Provide the (x, y) coordinate of the cell's center where the given text is located.  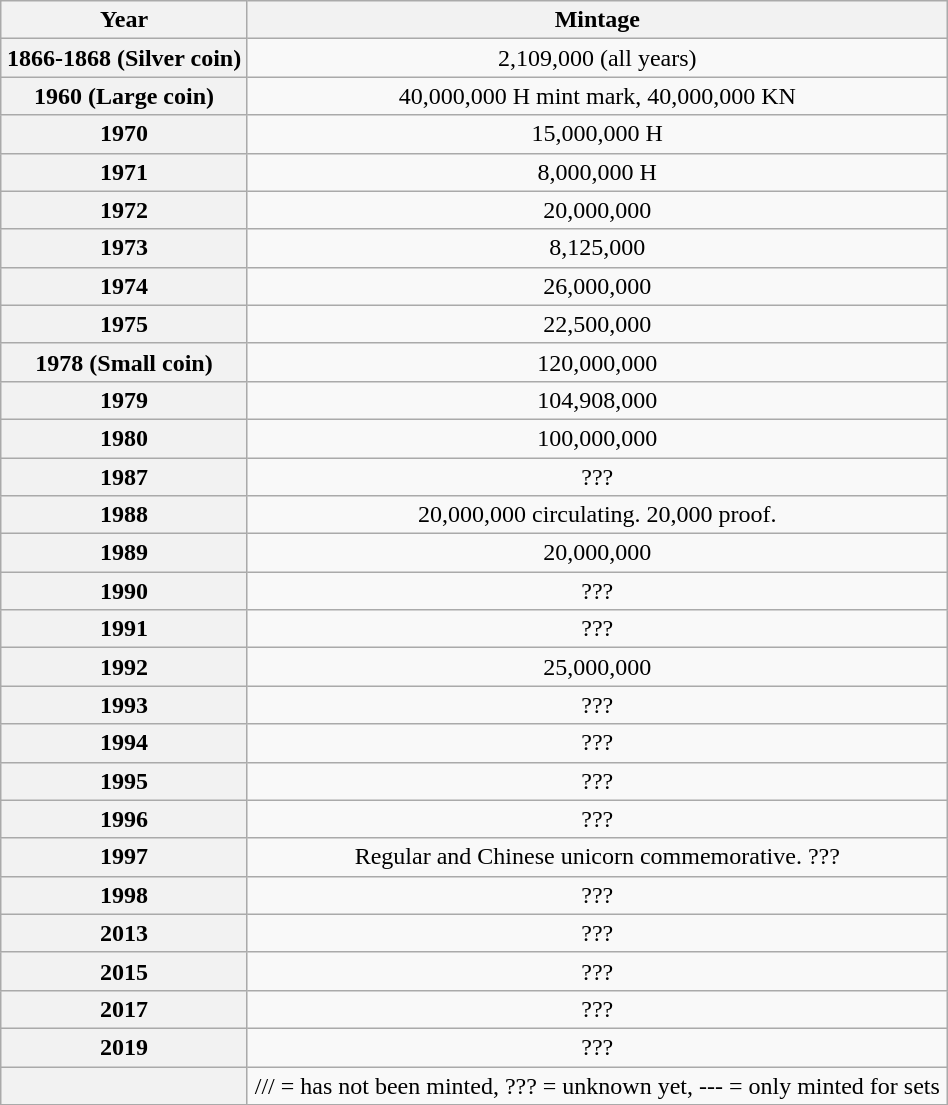
1866-1868 (Silver coin) (124, 58)
22,500,000 (597, 324)
26,000,000 (597, 286)
1989 (124, 553)
25,000,000 (597, 667)
Mintage (597, 20)
1980 (124, 438)
1991 (124, 629)
2015 (124, 971)
1973 (124, 248)
2013 (124, 933)
1994 (124, 743)
40,000,000 H mint mark, 40,000,000 KN (597, 96)
1998 (124, 895)
8,125,000 (597, 248)
1996 (124, 819)
100,000,000 (597, 438)
8,000,000 H (597, 172)
Year (124, 20)
1987 (124, 477)
1975 (124, 324)
/// = has not been minted, ??? = unknown yet, --- = only minted for sets (597, 1085)
1960 (Large coin) (124, 96)
1990 (124, 591)
1970 (124, 134)
15,000,000 H (597, 134)
1978 (Small coin) (124, 362)
2017 (124, 1009)
2,109,000 (all years) (597, 58)
1972 (124, 210)
1992 (124, 667)
104,908,000 (597, 400)
120,000,000 (597, 362)
20,000,000 circulating. 20,000 proof. (597, 515)
1995 (124, 781)
1997 (124, 857)
1974 (124, 286)
1971 (124, 172)
2019 (124, 1047)
1993 (124, 705)
1979 (124, 400)
Regular and Chinese unicorn commemorative. ??? (597, 857)
1988 (124, 515)
